Provide the [x, y] coordinate of the cell's center where the given text is located.  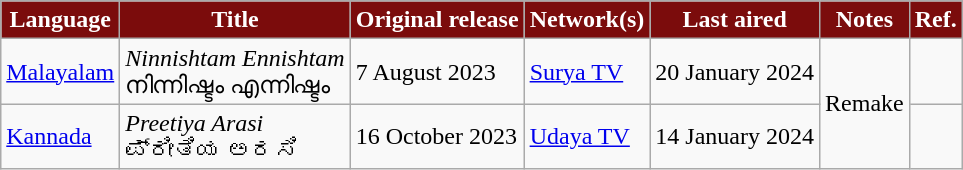
Notes [865, 20]
Remake [865, 104]
Udaya TV [587, 136]
7 August 2023 [437, 72]
Malayalam [60, 72]
16 October 2023 [437, 136]
14 January 2024 [735, 136]
Kannada [60, 136]
Ninnishtam Ennishtam നിന്നിഷ്ടം എന്നിഷ്ടം [235, 72]
Original release [437, 20]
Title [235, 20]
Ref. [936, 20]
Surya TV [587, 72]
Language [60, 20]
Network(s) [587, 20]
Preetiya Arasi ಪ್ರೀತಿಯ ಅರಸಿ [235, 136]
Last aired [735, 20]
20 January 2024 [735, 72]
